Capture the cell that displays the provided text and extract its [x, y] central coordinate. 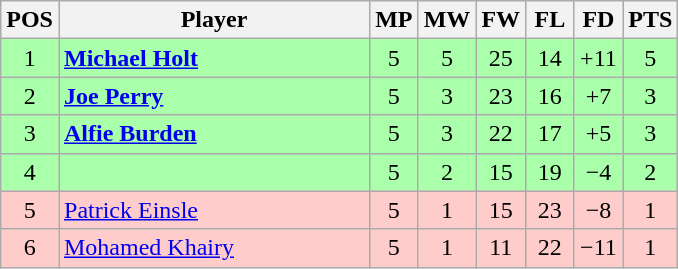
Alfie Burden [214, 134]
Player [214, 20]
+5 [598, 134]
11 [501, 248]
+7 [598, 96]
16 [550, 96]
+11 [598, 58]
17 [550, 134]
MP [394, 20]
FW [501, 20]
FD [598, 20]
−8 [598, 210]
−11 [598, 248]
Michael Holt [214, 58]
Mohamed Khairy [214, 248]
25 [501, 58]
14 [550, 58]
4 [30, 172]
6 [30, 248]
FL [550, 20]
Patrick Einsle [214, 210]
PTS [650, 20]
Joe Perry [214, 96]
−4 [598, 172]
19 [550, 172]
MW [447, 20]
POS [30, 20]
